Determine the (X, Y) coordinate at the center of the cell enclosing the given text.  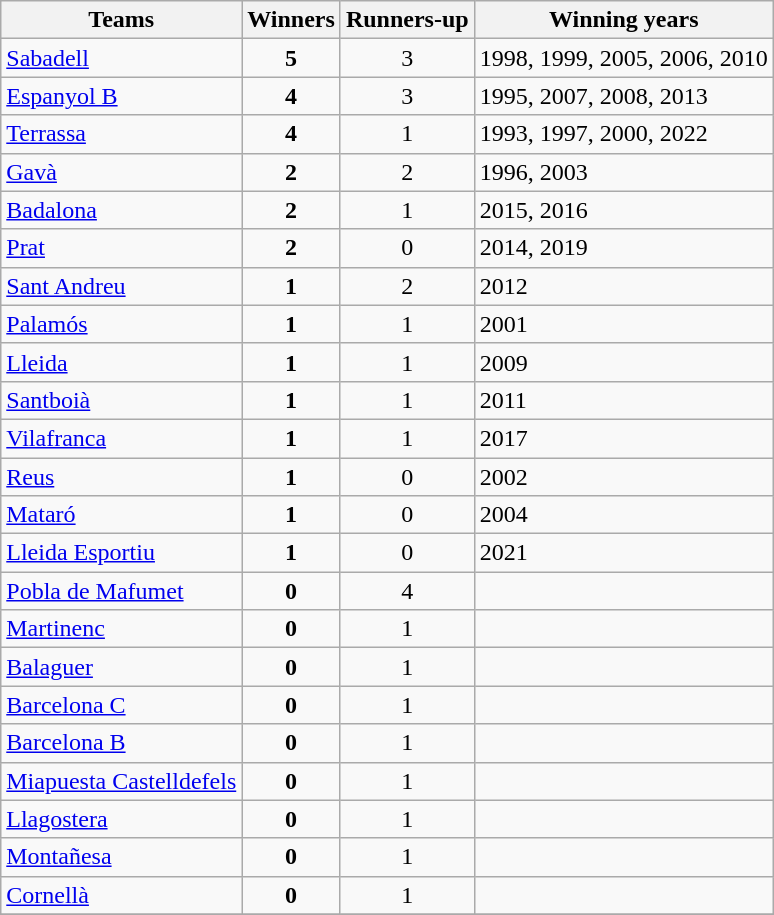
Winning years (624, 20)
2021 (624, 553)
Badalona (122, 210)
Balaguer (122, 667)
Lleida Esportiu (122, 553)
Llagostera (122, 819)
Reus (122, 477)
Pobla de Mafumet (122, 591)
1996, 2003 (624, 172)
Prat (122, 248)
2009 (624, 362)
Gavà (122, 172)
2012 (624, 286)
2011 (624, 400)
Martinenc (122, 629)
Palamós (122, 324)
Miapuesta Castelldefels (122, 781)
Espanyol B (122, 96)
Sant Andreu (122, 286)
2001 (624, 324)
Barcelona B (122, 743)
Vilafranca (122, 438)
5 (292, 58)
1998, 1999, 2005, 2006, 2010 (624, 58)
Cornellà (122, 895)
Sabadell (122, 58)
2004 (624, 515)
2015, 2016 (624, 210)
Lleida (122, 362)
Barcelona C (122, 705)
2017 (624, 438)
2014, 2019 (624, 248)
Santboià (122, 400)
Teams (122, 20)
Montañesa (122, 857)
Winners (292, 20)
1995, 2007, 2008, 2013 (624, 96)
1993, 1997, 2000, 2022 (624, 134)
Runners-up (407, 20)
2002 (624, 477)
Mataró (122, 515)
Terrassa (122, 134)
